Identify which cell holds the provided text, then report its [x, y] central coordinate. 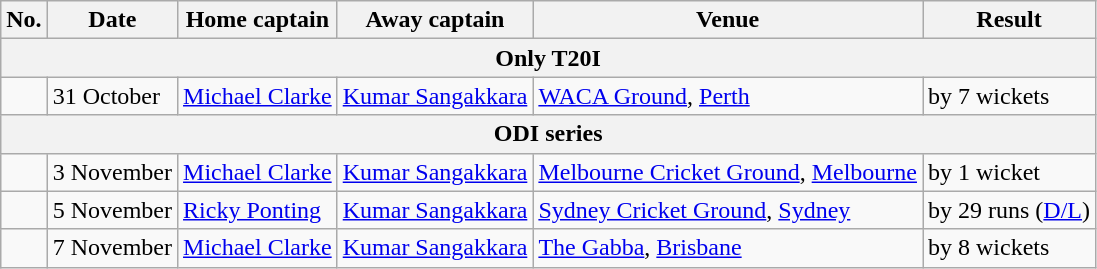
ODI series [548, 134]
Only T20I [548, 58]
by 29 runs (D/L) [1008, 210]
Result [1008, 20]
No. [24, 20]
Date [112, 20]
3 November [112, 172]
Venue [728, 20]
by 7 wickets [1008, 96]
The Gabba, Brisbane [728, 248]
Sydney Cricket Ground, Sydney [728, 210]
Melbourne Cricket Ground, Melbourne [728, 172]
Home captain [258, 20]
by 8 wickets [1008, 248]
WACA Ground, Perth [728, 96]
by 1 wicket [1008, 172]
Away captain [435, 20]
5 November [112, 210]
Ricky Ponting [258, 210]
7 November [112, 248]
31 October [112, 96]
